Identify which cell holds the provided text, then report its (x, y) central coordinate. 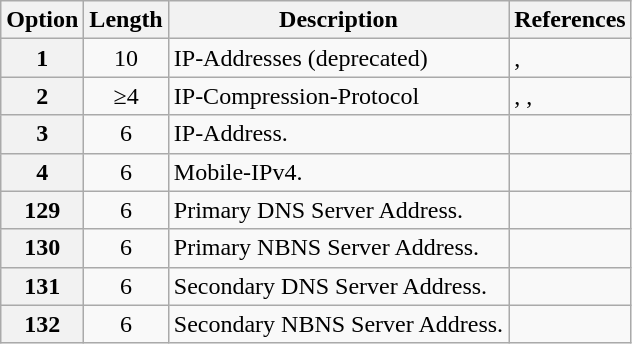
Option (42, 20)
3 (42, 134)
131 (42, 286)
Primary DNS Server Address. (338, 210)
Primary NBNS Server Address. (338, 248)
Length (126, 20)
Mobile-IPv4. (338, 172)
IP-Address. (338, 134)
129 (42, 210)
IP-Compression-Protocol (338, 96)
10 (126, 58)
IP-Addresses (deprecated) (338, 58)
4 (42, 172)
Secondary NBNS Server Address. (338, 324)
130 (42, 248)
2 (42, 96)
132 (42, 324)
Secondary DNS Server Address. (338, 286)
≥4 (126, 96)
, (570, 58)
, , (570, 96)
References (570, 20)
1 (42, 58)
Description (338, 20)
